Extract the (x, y) coordinate from the center of the cell holding the provided text.  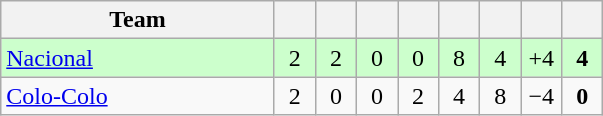
Colo-Colo (138, 96)
−4 (542, 96)
Team (138, 20)
Nacional (138, 58)
+4 (542, 58)
